Provide the (x, y) coordinate of the cell's center where the given text is located.  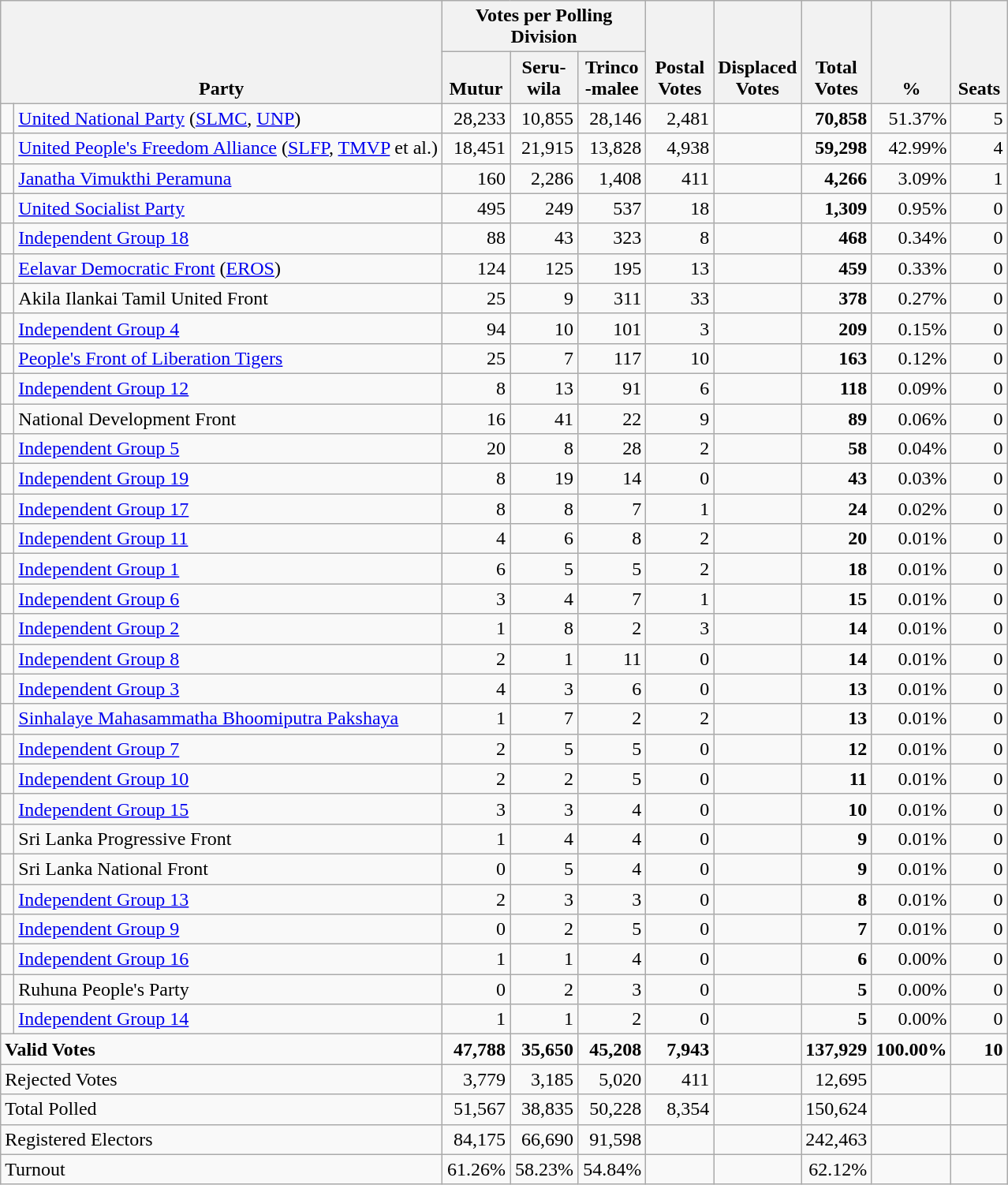
70,858 (836, 118)
209 (836, 328)
28,233 (476, 118)
% (912, 52)
Independent Group 18 (229, 238)
150,624 (836, 1109)
42.99% (912, 148)
8,354 (680, 1109)
2,286 (544, 178)
94 (476, 328)
100.00% (912, 1049)
89 (836, 419)
13,828 (612, 148)
22 (612, 419)
378 (836, 298)
0.03% (912, 479)
Registered Electors (222, 1139)
5,020 (612, 1079)
United National Party (SLMC, UNP) (229, 118)
People's Front of Liberation Tigers (229, 358)
3,185 (544, 1079)
495 (476, 208)
51.37% (912, 118)
58.23% (544, 1169)
Independent Group 11 (229, 539)
35,650 (544, 1049)
125 (544, 268)
Independent Group 19 (229, 479)
0.34% (912, 238)
4,938 (680, 148)
117 (612, 358)
249 (544, 208)
12 (836, 749)
18,451 (476, 148)
2,481 (680, 118)
Independent Group 1 (229, 569)
61.26% (476, 1169)
7,943 (680, 1049)
41 (544, 419)
28,146 (612, 118)
16 (476, 419)
4,266 (836, 178)
Total Polled (222, 1109)
0.06% (912, 419)
Independent Group 9 (229, 929)
118 (836, 388)
468 (836, 238)
59,298 (836, 148)
Independent Group 4 (229, 328)
Independent Group 5 (229, 449)
Sri Lanka National Front (229, 869)
Party (222, 52)
0.15% (912, 328)
0.02% (912, 509)
50,228 (612, 1109)
Independent Group 6 (229, 599)
Independent Group 15 (229, 809)
101 (612, 328)
311 (612, 298)
24 (836, 509)
Turnout (222, 1169)
10,855 (544, 118)
Valid Votes (222, 1049)
Trinco-malee (612, 77)
0.33% (912, 268)
United Socialist Party (229, 208)
21,915 (544, 148)
88 (476, 238)
28 (612, 449)
242,463 (836, 1139)
0.12% (912, 358)
323 (612, 238)
Rejected Votes (222, 1079)
537 (612, 208)
33 (680, 298)
Independent Group 3 (229, 689)
124 (476, 268)
195 (612, 268)
Independent Group 8 (229, 659)
Independent Group 12 (229, 388)
Independent Group 10 (229, 779)
Sinhalaye Mahasammatha Bhoomiputra Pakshaya (229, 719)
19 (544, 479)
Sri Lanka Progressive Front (229, 839)
47,788 (476, 1049)
United People's Freedom Alliance (SLFP, TMVP et al.) (229, 148)
Eelavar Democratic Front (EROS) (229, 268)
1,408 (612, 178)
Independent Group 13 (229, 899)
National Development Front (229, 419)
3.09% (912, 178)
45,208 (612, 1049)
Independent Group 17 (229, 509)
54.84% (612, 1169)
Independent Group 2 (229, 629)
84,175 (476, 1139)
0.09% (912, 388)
160 (476, 178)
Independent Group 7 (229, 749)
Mutur (476, 77)
38,835 (544, 1109)
0.95% (912, 208)
Total Votes (836, 52)
91 (612, 388)
Independent Group 14 (229, 1019)
Janatha Vimukthi Peramuna (229, 178)
163 (836, 358)
1,309 (836, 208)
Seats (980, 52)
91,598 (612, 1139)
15 (836, 599)
58 (836, 449)
PostalVotes (680, 52)
Akila Ilankai Tamil United Front (229, 298)
51,567 (476, 1109)
Independent Group 16 (229, 959)
Votes per Polling Division (544, 27)
0.04% (912, 449)
137,929 (836, 1049)
3,779 (476, 1079)
66,690 (544, 1139)
0.27% (912, 298)
Seru-wila (544, 77)
459 (836, 268)
Ruhuna People's Party (229, 989)
12,695 (836, 1079)
62.12% (836, 1169)
DisplacedVotes (757, 52)
